Return the (x, y) coordinate for the center point of the cell that contains the specified text.  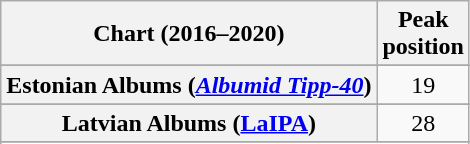
Latvian Albums (LaIPA) (189, 123)
Chart (2016–2020) (189, 34)
28 (423, 123)
Estonian Albums (Albumid Tipp-40) (189, 85)
Peak position (423, 34)
19 (423, 85)
